Find where the given text appears and provide that cell's center as [X, Y] coordinate. 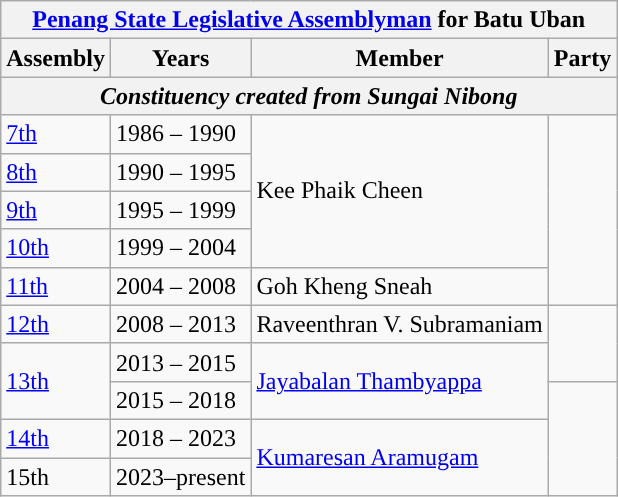
8th [56, 172]
2004 – 2008 [180, 286]
Assembly [56, 58]
2015 – 2018 [180, 400]
13th [56, 381]
9th [56, 210]
14th [56, 438]
2018 – 2023 [180, 438]
1999 – 2004 [180, 248]
Penang State Legislative Assemblyman for Batu Uban [309, 20]
12th [56, 324]
1986 – 1990 [180, 134]
1995 – 1999 [180, 210]
Kee Phaik Cheen [400, 191]
Constituency created from Sungai Nibong [309, 96]
2008 – 2013 [180, 324]
2023–present [180, 477]
Goh Kheng Sneah [400, 286]
Kumaresan Aramugam [400, 457]
Member [400, 58]
11th [56, 286]
15th [56, 477]
Party [582, 58]
1990 – 1995 [180, 172]
Years [180, 58]
7th [56, 134]
2013 – 2015 [180, 362]
Raveenthran V. Subramaniam [400, 324]
10th [56, 248]
Jayabalan Thambyappa [400, 381]
